Scan for the cell matching the given text and deliver its (X, Y) coordinate at center. 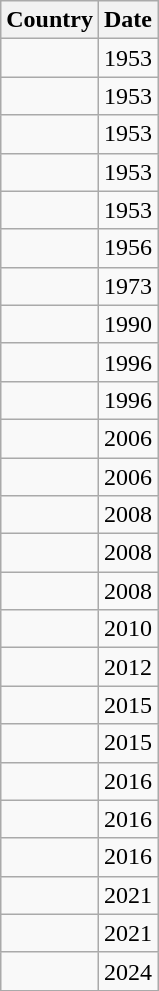
Date (128, 20)
2012 (128, 667)
1956 (128, 248)
1973 (128, 286)
2010 (128, 629)
1990 (128, 324)
Country (50, 20)
2024 (128, 971)
